Capture the cell that displays the provided text and extract its (x, y) central coordinate. 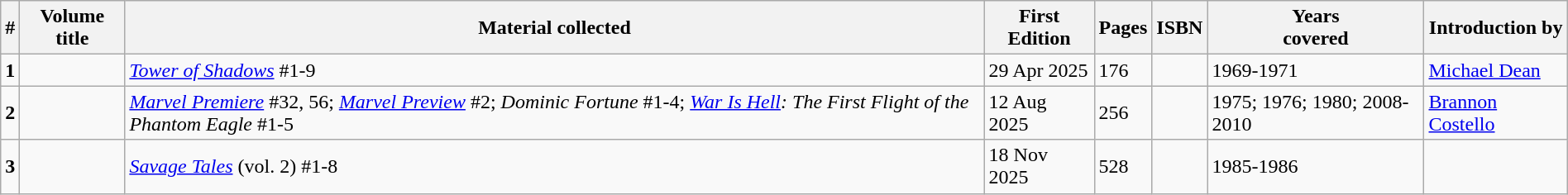
Volume title (73, 28)
12 Aug 2025 (1039, 112)
Brannon Costello (1495, 112)
Michael Dean (1495, 70)
Introduction by (1495, 28)
528 (1123, 167)
Pages (1123, 28)
176 (1123, 70)
256 (1123, 112)
Material collected (554, 28)
# (10, 28)
1 (10, 70)
1969-1971 (1316, 70)
ISBN (1179, 28)
Marvel Premiere #32, 56; Marvel Preview #2; Dominic Fortune #1-4; War Is Hell: The First Flight of the Phantom Eagle #1-5 (554, 112)
Savage Tales (vol. 2) #1-8 (554, 167)
29 Apr 2025 (1039, 70)
3 (10, 167)
Tower of Shadows #1-9 (554, 70)
1985-1986 (1316, 167)
Years covered (1316, 28)
18 Nov 2025 (1039, 167)
First Edition (1039, 28)
1975; 1976; 1980; 2008-2010 (1316, 112)
2 (10, 112)
